Scan for the cell matching the given text and deliver its [X, Y] coordinate at center. 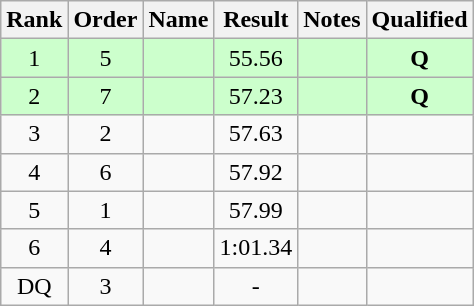
57.23 [256, 96]
Qualified [420, 20]
Result [256, 20]
Rank [34, 20]
DQ [34, 286]
Order [106, 20]
7 [106, 96]
57.92 [256, 172]
57.99 [256, 210]
- [256, 286]
Name [178, 20]
1:01.34 [256, 248]
57.63 [256, 134]
Notes [332, 20]
55.56 [256, 58]
